Capture the cell that displays the provided text and extract its (X, Y) central coordinate. 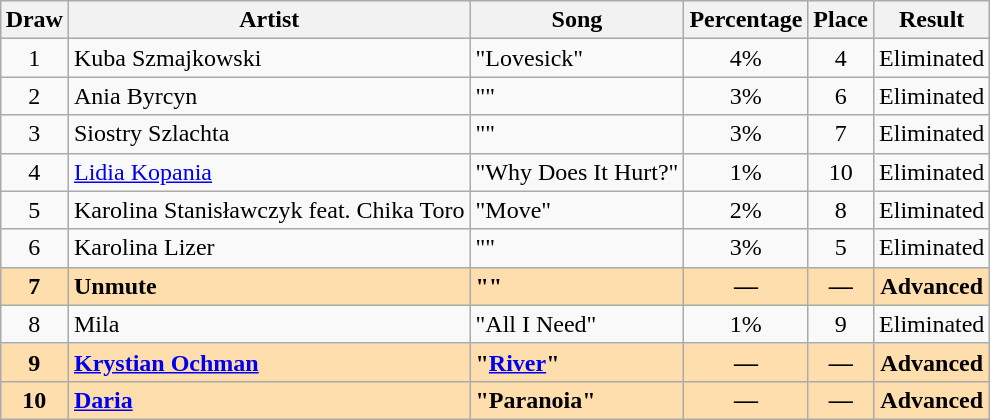
"All I Need" (577, 324)
Karolina Stanisławczyk feat. Chika Toro (269, 210)
Song (577, 20)
Result (932, 20)
Siostry Szlachta (269, 134)
Daria (269, 400)
Percentage (746, 20)
Place (841, 20)
Mila (269, 324)
4% (746, 58)
Ania Byrcyn (269, 96)
Kuba Szmajkowski (269, 58)
Draw (34, 20)
Lidia Kopania (269, 172)
2% (746, 210)
1 (34, 58)
2 (34, 96)
"Move" (577, 210)
"Paranoia" (577, 400)
"Why Does It Hurt?" (577, 172)
"Lovesick" (577, 58)
Krystian Ochman (269, 362)
Karolina Lizer (269, 248)
Unmute (269, 286)
Artist (269, 20)
3 (34, 134)
"River" (577, 362)
